Return (X, Y) of the center of cell containing provided text 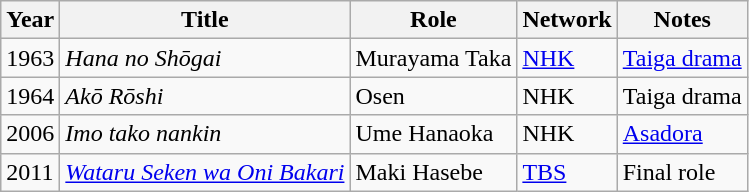
Imo tako nankin (205, 134)
Ume Hanaoka (434, 134)
Final role (682, 172)
Notes (682, 20)
TBS (567, 172)
Osen (434, 96)
2006 (30, 134)
Title (205, 20)
Maki Hasebe (434, 172)
Year (30, 20)
Murayama Taka (434, 58)
Asadora (682, 134)
Network (567, 20)
Wataru Seken wa Oni Bakari (205, 172)
1963 (30, 58)
Akō Rōshi (205, 96)
2011 (30, 172)
Hana no Shōgai (205, 58)
Role (434, 20)
1964 (30, 96)
